Extract the [x, y] coordinate from the center of the cell holding the provided text.  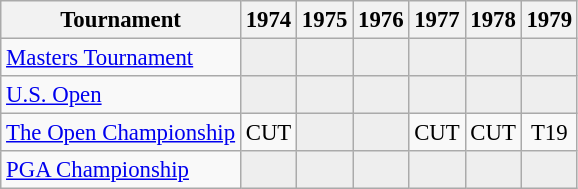
1976 [381, 20]
U.S. Open [121, 95]
1978 [493, 20]
Masters Tournament [121, 58]
T19 [549, 133]
1977 [437, 20]
1979 [549, 20]
PGA Championship [121, 170]
1974 [268, 20]
Tournament [121, 20]
1975 [325, 20]
The Open Championship [121, 133]
